For the text-containing cell, return its midpoint in [X, Y] coordinate format. 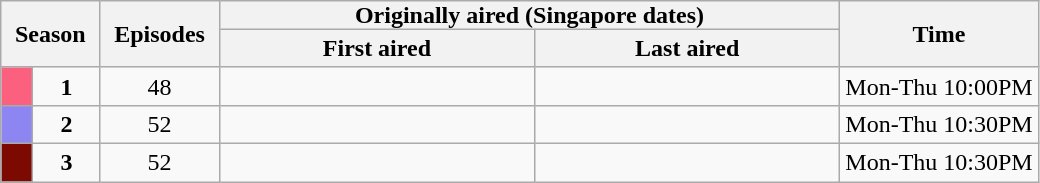
First aired [377, 48]
Episodes [160, 34]
Originally aired (Singapore dates) [530, 15]
2 [66, 124]
Time [939, 34]
Season [50, 34]
48 [160, 86]
Last aired [688, 48]
3 [66, 162]
Mon-Thu 10:00PM [939, 86]
1 [66, 86]
